Extract the (X, Y) coordinate from the center of the cell holding the provided text.  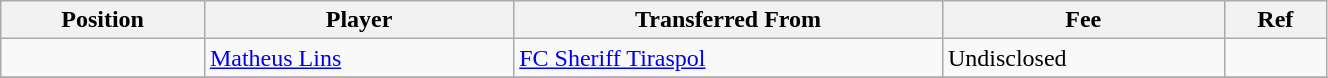
Transferred From (728, 20)
Position (103, 20)
Matheus Lins (358, 58)
FC Sheriff Tiraspol (728, 58)
Fee (1083, 20)
Ref (1275, 20)
Undisclosed (1083, 58)
Player (358, 20)
